Pinpoint the cell where the given text exists, returning its [x, y] midpoint coordinate. 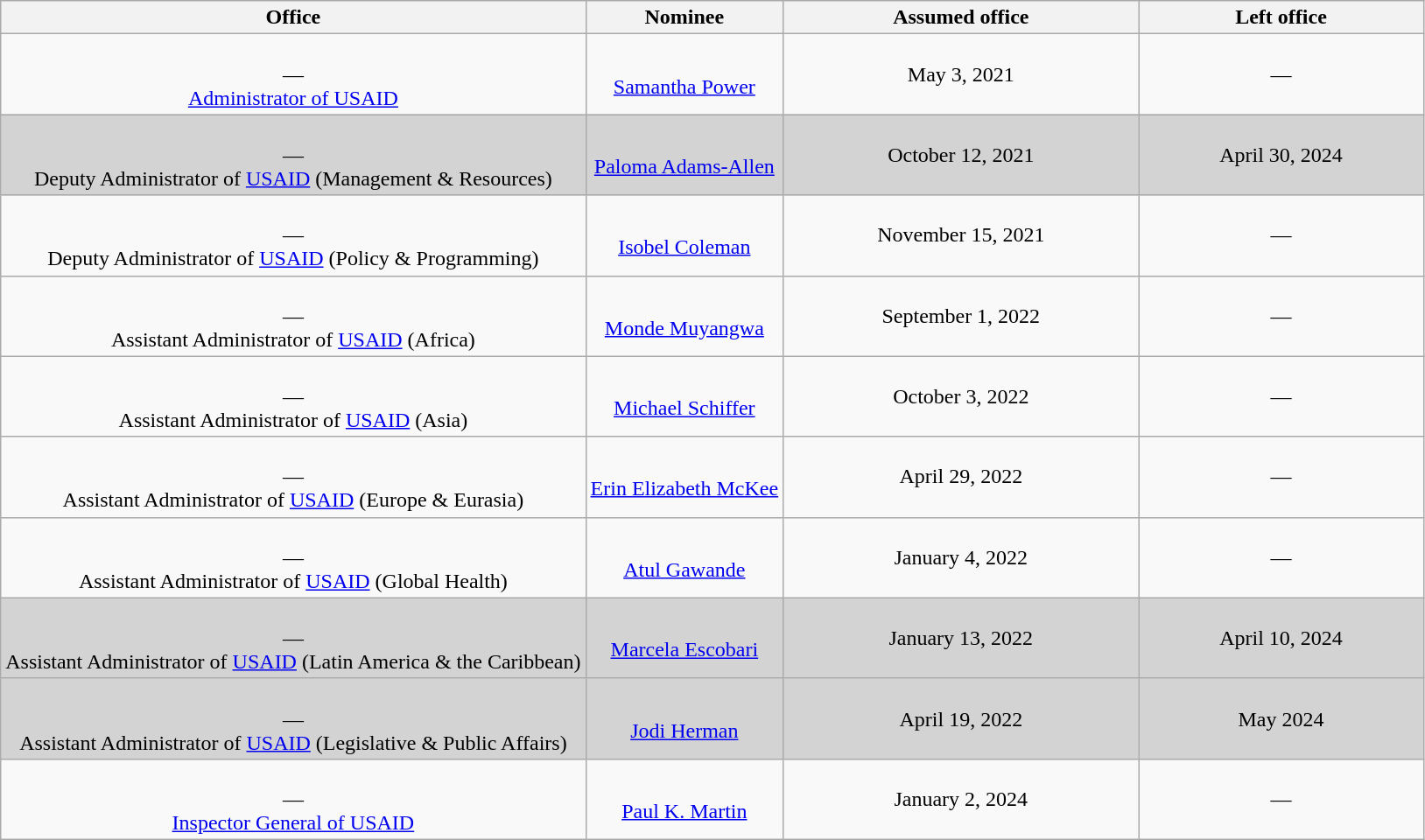
May 2024 [1281, 718]
October 3, 2022 [961, 396]
Assumed office [961, 17]
—Assistant Administrator of USAID (Europe & Eurasia) [293, 477]
Left office [1281, 17]
January 4, 2022 [961, 557]
—Assistant Administrator of USAID (Latin America & the Caribbean) [293, 638]
—Administrator of USAID [293, 74]
January 13, 2022 [961, 638]
Jodi Herman [684, 718]
—Deputy Administrator of USAID (Policy & Programming) [293, 235]
—Deputy Administrator of USAID (Management & Resources) [293, 155]
September 1, 2022 [961, 316]
Office [293, 17]
April 19, 2022 [961, 718]
Paul K. Martin [684, 799]
Marcela Escobari [684, 638]
April 10, 2024 [1281, 638]
—Inspector General of USAID [293, 799]
—Assistant Administrator of USAID (Legislative & Public Affairs) [293, 718]
October 12, 2021 [961, 155]
April 29, 2022 [961, 477]
May 3, 2021 [961, 74]
Paloma Adams-Allen [684, 155]
—Assistant Administrator of USAID (Asia) [293, 396]
Erin Elizabeth McKee [684, 477]
Atul Gawande [684, 557]
—Assistant Administrator of USAID (Africa) [293, 316]
Samantha Power [684, 74]
November 15, 2021 [961, 235]
Nominee [684, 17]
April 30, 2024 [1281, 155]
January 2, 2024 [961, 799]
—Assistant Administrator of USAID (Global Health) [293, 557]
Michael Schiffer [684, 396]
Monde Muyangwa [684, 316]
Isobel Coleman [684, 235]
